Return the [X, Y] coordinate for the center point of the cell that contains the specified text.  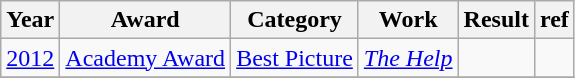
Result [496, 20]
Academy Award [146, 58]
Award [146, 20]
Category [295, 20]
ref [554, 20]
Work [408, 20]
Best Picture [295, 58]
Year [30, 20]
2012 [30, 58]
The Help [408, 58]
